Search for the cell housing the specified text and yield its (x, y) center coordinate. 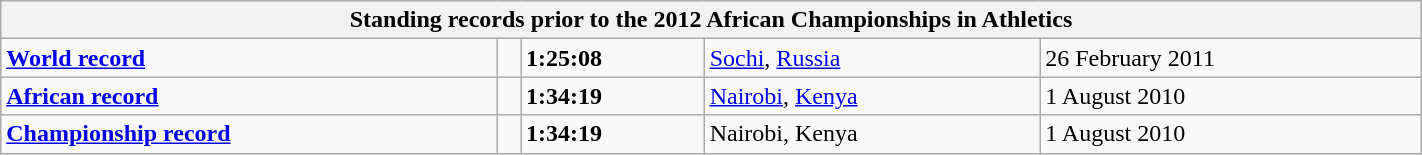
Standing records prior to the 2012 African Championships in Athletics (711, 20)
African record (249, 96)
Championship record (249, 134)
1:25:08 (613, 58)
Sochi, Russia (872, 58)
26 February 2011 (1231, 58)
World record (249, 58)
